Scan for the cell matching the given text and deliver its (X, Y) coordinate at center. 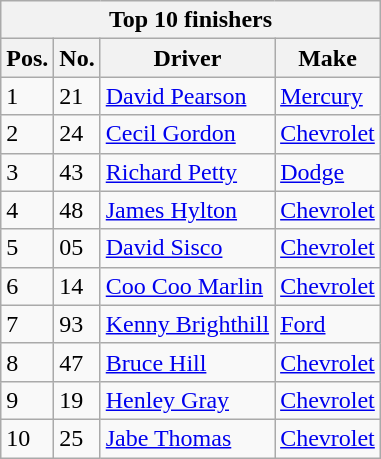
8 (28, 362)
05 (77, 248)
Top 10 finishers (191, 20)
93 (77, 324)
5 (28, 248)
9 (28, 400)
James Hylton (187, 210)
24 (77, 134)
Jabe Thomas (187, 438)
48 (77, 210)
10 (28, 438)
7 (28, 324)
Henley Gray (187, 400)
Kenny Brighthill (187, 324)
Pos. (28, 58)
Bruce Hill (187, 362)
David Pearson (187, 96)
Make (328, 58)
Richard Petty (187, 172)
2 (28, 134)
Driver (187, 58)
Cecil Gordon (187, 134)
6 (28, 286)
3 (28, 172)
4 (28, 210)
19 (77, 400)
Coo Coo Marlin (187, 286)
21 (77, 96)
Ford (328, 324)
47 (77, 362)
Dodge (328, 172)
David Sisco (187, 248)
No. (77, 58)
14 (77, 286)
25 (77, 438)
Mercury (328, 96)
43 (77, 172)
1 (28, 96)
